Find where the given text appears and provide that cell's center as (X, Y) coordinate. 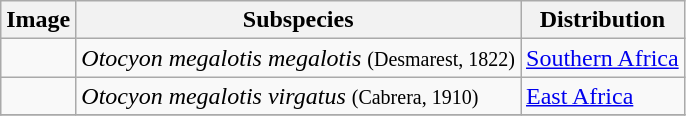
Image (38, 20)
Distribution (602, 20)
East Africa (602, 96)
Subspecies (298, 20)
Otocyon megalotis virgatus (Cabrera, 1910) (298, 96)
Southern Africa (602, 58)
Otocyon megalotis megalotis (Desmarest, 1822) (298, 58)
